Return the (X, Y) coordinate for the center point of the cell that contains the specified text.  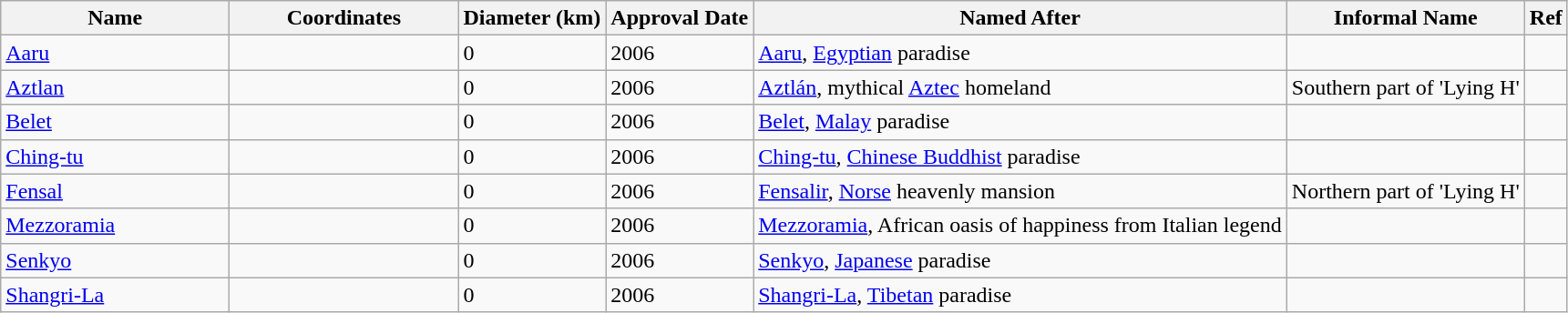
Senkyo, Japanese paradise (1020, 260)
Name (115, 18)
Ching-tu (115, 156)
Named After (1020, 18)
Belet, Malay paradise (1020, 122)
Approval Date (680, 18)
Senkyo (115, 260)
Ref (1545, 18)
Aztlán, mythical Aztec homeland (1020, 87)
Coordinates (344, 18)
Diameter (km) (532, 18)
Mezzoramia, African oasis of happiness from Italian legend (1020, 226)
Aaru, Egyptian paradise (1020, 53)
Belet (115, 122)
Aaru (115, 53)
Shangri-La (115, 295)
Aztlan (115, 87)
Fensal (115, 191)
Fensalir, Norse heavenly mansion (1020, 191)
Southern part of 'Lying H' (1405, 87)
Shangri-La, Tibetan paradise (1020, 295)
Ching-tu, Chinese Buddhist paradise (1020, 156)
Mezzoramia (115, 226)
Informal Name (1405, 18)
Northern part of 'Lying H' (1405, 191)
